Capture the cell that displays the provided text and extract its [X, Y] central coordinate. 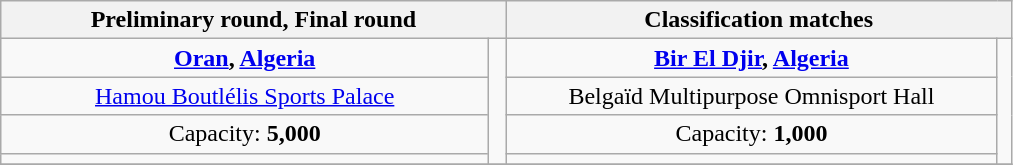
Capacity: 1,000 [752, 134]
Preliminary round, Final round [254, 20]
Capacity: 5,000 [245, 134]
Belgaïd Multipurpose Omnisport Hall [752, 96]
Hamou Boutlélis Sports Palace [245, 96]
Oran, Algeria [245, 58]
Bir El Djir, Algeria [752, 58]
Classification matches [758, 20]
